From the cell containing the given text, extract its center point as [x, y] coordinate. 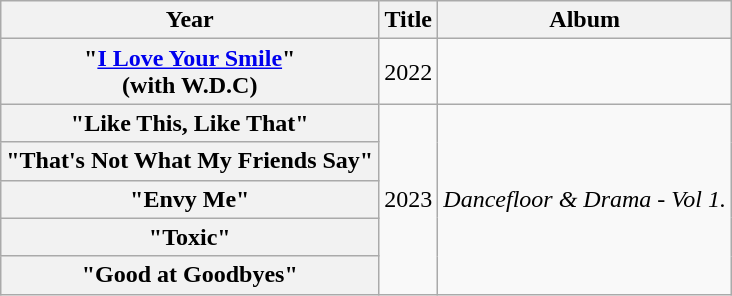
"Like This, Like That" [190, 123]
"Toxic" [190, 237]
Album [585, 20]
2023 [408, 199]
"I Love Your Smile"(with W.D.C) [190, 72]
"That's Not What My Friends Say" [190, 161]
"Envy Me" [190, 199]
Dancefloor & Drama - Vol 1. [585, 199]
Title [408, 20]
2022 [408, 72]
"Good at Goodbyes" [190, 275]
Year [190, 20]
